From the cell containing the given text, extract its center point as (X, Y) coordinate. 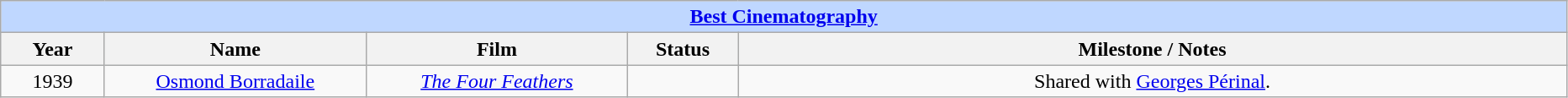
Year (53, 49)
Shared with Georges Périnal. (1153, 81)
Status (683, 49)
Milestone / Notes (1153, 49)
Osmond Borradaile (235, 81)
The Four Feathers (496, 81)
Best Cinematography (784, 17)
Name (235, 49)
Film (496, 49)
1939 (53, 81)
